From the cell containing the given text, extract its center point as [x, y] coordinate. 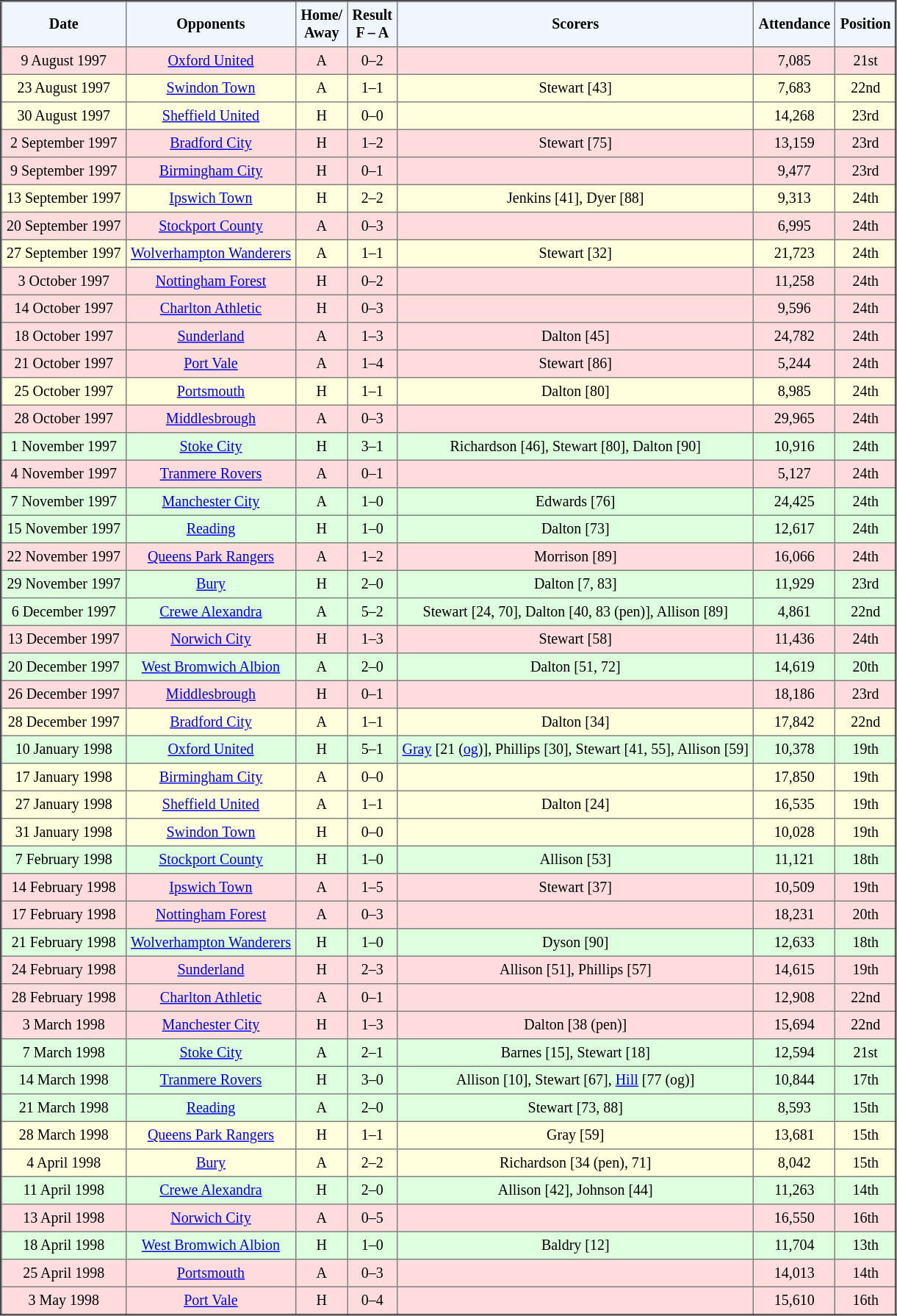
7,683 [795, 88]
12,633 [795, 943]
10,028 [795, 833]
14,619 [795, 667]
3–1 [372, 447]
12,908 [795, 998]
Edwards [76] [576, 502]
7 March 1998 [64, 1053]
6,995 [795, 226]
Baldry [12] [576, 1245]
5,127 [795, 474]
Barnes [15], Stewart [18] [576, 1053]
17 February 1998 [64, 915]
10,378 [795, 749]
13,681 [795, 1135]
Dalton [73] [576, 529]
6 December 1997 [64, 612]
13 September 1997 [64, 198]
13 December 1997 [64, 639]
13,159 [795, 143]
Dalton [51, 72] [576, 667]
14,615 [795, 970]
Stewart [75] [576, 143]
7 February 1998 [64, 860]
15 November 1997 [64, 529]
4 November 1997 [64, 474]
Stewart [32] [576, 254]
5–2 [372, 612]
Home/Away [322, 24]
13 April 1998 [64, 1218]
9 August 1997 [64, 61]
28 February 1998 [64, 998]
Allison [53] [576, 860]
ResultF – A [372, 24]
9 September 1997 [64, 171]
24,782 [795, 337]
24,425 [795, 502]
24 February 1998 [64, 970]
14 October 1997 [64, 309]
28 December 1997 [64, 722]
3–0 [372, 1080]
14,268 [795, 116]
18,231 [795, 915]
11,704 [795, 1245]
2 September 1997 [64, 143]
Scorers [576, 24]
Richardson [34 (pen), 71] [576, 1163]
10 January 1998 [64, 749]
Richardson [46], Stewart [80], Dalton [90] [576, 447]
8,985 [795, 392]
13th [865, 1245]
25 April 1998 [64, 1273]
20 December 1997 [64, 667]
2–3 [372, 970]
25 October 1997 [64, 392]
Stewart [37] [576, 888]
27 January 1998 [64, 805]
9,596 [795, 309]
14,013 [795, 1273]
Allison [51], Phillips [57] [576, 970]
5–1 [372, 749]
Stewart [58] [576, 639]
Dalton [45] [576, 337]
7,085 [795, 61]
28 March 1998 [64, 1135]
Morrison [89] [576, 557]
14 February 1998 [64, 888]
12,617 [795, 529]
16,066 [795, 557]
2–1 [372, 1053]
17,850 [795, 777]
23 August 1997 [64, 88]
Gray [21 (og)], Phillips [30], Stewart [41, 55], Allison [59] [576, 749]
20 September 1997 [64, 226]
Stewart [43] [576, 88]
0–4 [372, 1301]
1 November 1997 [64, 447]
10,509 [795, 888]
8,593 [795, 1108]
1–5 [372, 888]
Stewart [73, 88] [576, 1108]
29,965 [795, 419]
11,258 [795, 281]
21 February 1998 [64, 943]
17,842 [795, 722]
Dalton [34] [576, 722]
17 January 1998 [64, 777]
Date [64, 24]
18 October 1997 [64, 337]
14 March 1998 [64, 1080]
27 September 1997 [64, 254]
Jenkins [41], Dyer [88] [576, 198]
Allison [10], Stewart [67], Hill [77 (og)] [576, 1080]
3 October 1997 [64, 281]
31 January 1998 [64, 833]
Allison [42], Johnson [44] [576, 1190]
4,861 [795, 612]
15,694 [795, 1025]
Gray [59] [576, 1135]
3 May 1998 [64, 1301]
16,535 [795, 805]
11 April 1998 [64, 1190]
1–4 [372, 364]
22 November 1997 [64, 557]
Dyson [90] [576, 943]
11,121 [795, 860]
Stewart [86] [576, 364]
17th [865, 1080]
26 December 1997 [64, 694]
21 March 1998 [64, 1108]
21,723 [795, 254]
11,436 [795, 639]
30 August 1997 [64, 116]
11,929 [795, 584]
5,244 [795, 364]
15,610 [795, 1301]
16,550 [795, 1218]
18,186 [795, 694]
18 April 1998 [64, 1245]
Dalton [80] [576, 392]
Opponents [210, 24]
Attendance [795, 24]
9,477 [795, 171]
12,594 [795, 1053]
8,042 [795, 1163]
29 November 1997 [64, 584]
Position [865, 24]
Dalton [38 (pen)] [576, 1025]
10,916 [795, 447]
3 March 1998 [64, 1025]
Dalton [7, 83] [576, 584]
21 October 1997 [64, 364]
28 October 1997 [64, 419]
11,263 [795, 1190]
9,313 [795, 198]
Stewart [24, 70], Dalton [40, 83 (pen)], Allison [89] [576, 612]
10,844 [795, 1080]
0–5 [372, 1218]
4 April 1998 [64, 1163]
7 November 1997 [64, 502]
Dalton [24] [576, 805]
